Search for the cell housing the specified text and yield its (x, y) center coordinate. 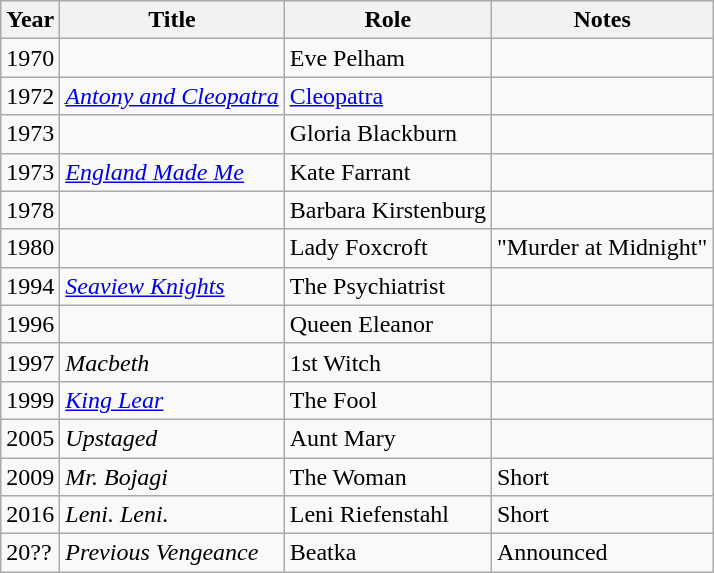
1999 (30, 400)
Beatka (388, 553)
The Psychiatrist (388, 286)
Eve Pelham (388, 58)
Role (388, 20)
Mr. Bojagi (172, 477)
King Lear (172, 400)
Cleopatra (388, 96)
Year (30, 20)
Gloria Blackburn (388, 134)
The Woman (388, 477)
Queen Eleanor (388, 324)
England Made Me (172, 172)
1996 (30, 324)
Upstaged (172, 438)
Title (172, 20)
The Fool (388, 400)
Announced (602, 553)
2016 (30, 515)
1970 (30, 58)
Kate Farrant (388, 172)
Lady Foxcroft (388, 248)
"Murder at Midnight" (602, 248)
Previous Vengeance (172, 553)
2009 (30, 477)
Notes (602, 20)
Macbeth (172, 362)
Leni Riefenstahl (388, 515)
1997 (30, 362)
Antony and Cleopatra (172, 96)
2005 (30, 438)
1994 (30, 286)
Seaview Knights (172, 286)
1972 (30, 96)
1st Witch (388, 362)
Barbara Kirstenburg (388, 210)
1980 (30, 248)
20?? (30, 553)
1978 (30, 210)
Leni. Leni. (172, 515)
Aunt Mary (388, 438)
